Provide the [X, Y] coordinate of the cell's center where the given text is located.  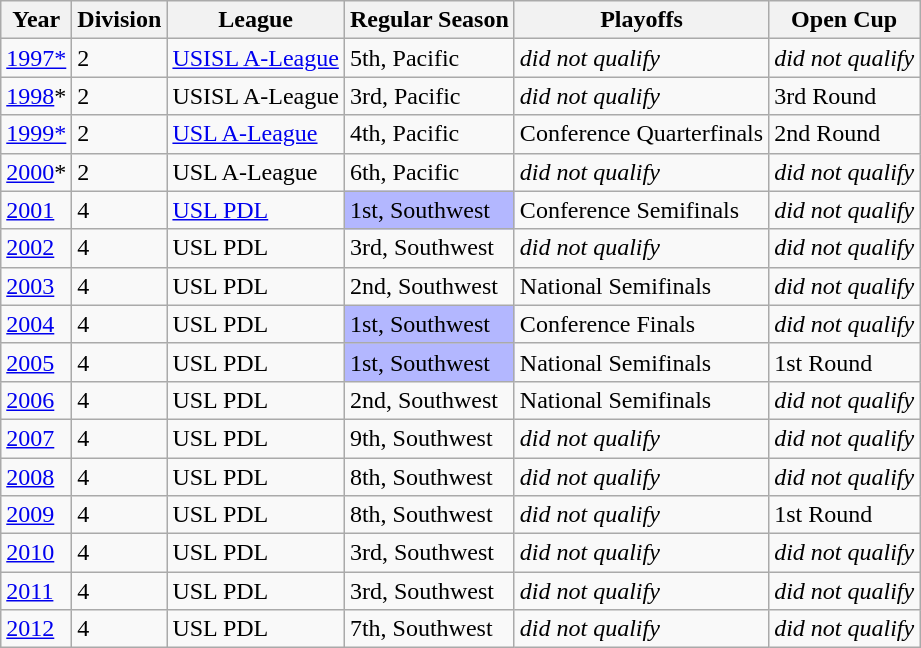
2011 [36, 591]
Conference Quarterfinals [641, 134]
2009 [36, 515]
2003 [36, 286]
2008 [36, 477]
2006 [36, 400]
Regular Season [429, 20]
2007 [36, 438]
2000* [36, 172]
Conference Semifinals [641, 210]
5th, Pacific [429, 58]
2001 [36, 210]
2002 [36, 248]
2010 [36, 553]
3rd Round [844, 96]
2nd Round [844, 134]
2012 [36, 629]
9th, Southwest [429, 438]
1998* [36, 96]
Division [120, 20]
Conference Finals [641, 324]
4th, Pacific [429, 134]
League [256, 20]
Playoffs [641, 20]
6th, Pacific [429, 172]
Year [36, 20]
7th, Southwest [429, 629]
Open Cup [844, 20]
1999* [36, 134]
3rd, Pacific [429, 96]
1997* [36, 58]
2004 [36, 324]
2005 [36, 362]
